Locate the cell with the specified text and output its [x, y] center coordinate. 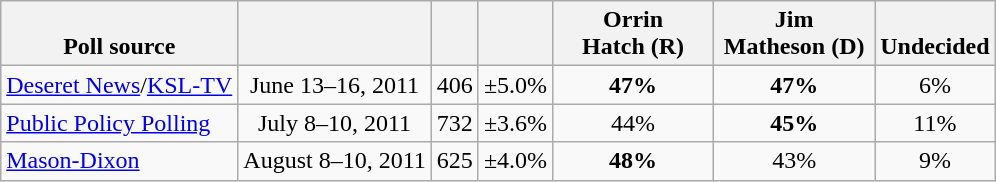
45% [794, 123]
Undecided [935, 34]
44% [634, 123]
JimMatheson (D) [794, 34]
625 [454, 161]
Public Policy Polling [120, 123]
OrrinHatch (R) [634, 34]
Deseret News/KSL-TV [120, 85]
Poll source [120, 34]
732 [454, 123]
48% [634, 161]
July 8–10, 2011 [335, 123]
±5.0% [515, 85]
6% [935, 85]
43% [794, 161]
Mason-Dixon [120, 161]
June 13–16, 2011 [335, 85]
9% [935, 161]
406 [454, 85]
11% [935, 123]
±3.6% [515, 123]
August 8–10, 2011 [335, 161]
±4.0% [515, 161]
